Find where the given text appears and provide that cell's center as (X, Y) coordinate. 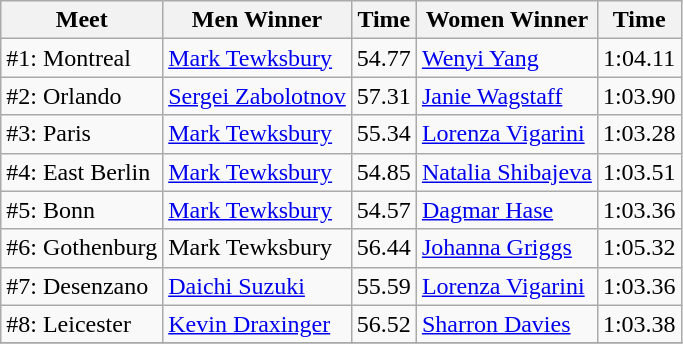
1:03.28 (639, 134)
1:05.32 (639, 248)
#4: East Berlin (82, 172)
1:03.38 (639, 324)
Men Winner (258, 20)
Janie Wagstaff (506, 96)
Sharron Davies (506, 324)
56.52 (384, 324)
54.57 (384, 210)
#7: Desenzano (82, 286)
1:03.90 (639, 96)
Meet (82, 20)
#8: Leicester (82, 324)
Sergei Zabolotnov (258, 96)
#5: Bonn (82, 210)
1:03.51 (639, 172)
#1: Montreal (82, 58)
Dagmar Hase (506, 210)
1:04.11 (639, 58)
Daichi Suzuki (258, 286)
Women Winner (506, 20)
55.59 (384, 286)
56.44 (384, 248)
Johanna Griggs (506, 248)
Natalia Shibajeva (506, 172)
#2: Orlando (82, 96)
Wenyi Yang (506, 58)
57.31 (384, 96)
Kevin Draxinger (258, 324)
54.77 (384, 58)
55.34 (384, 134)
#3: Paris (82, 134)
#6: Gothenburg (82, 248)
54.85 (384, 172)
